From the cell containing the given text, extract its center point as (X, Y) coordinate. 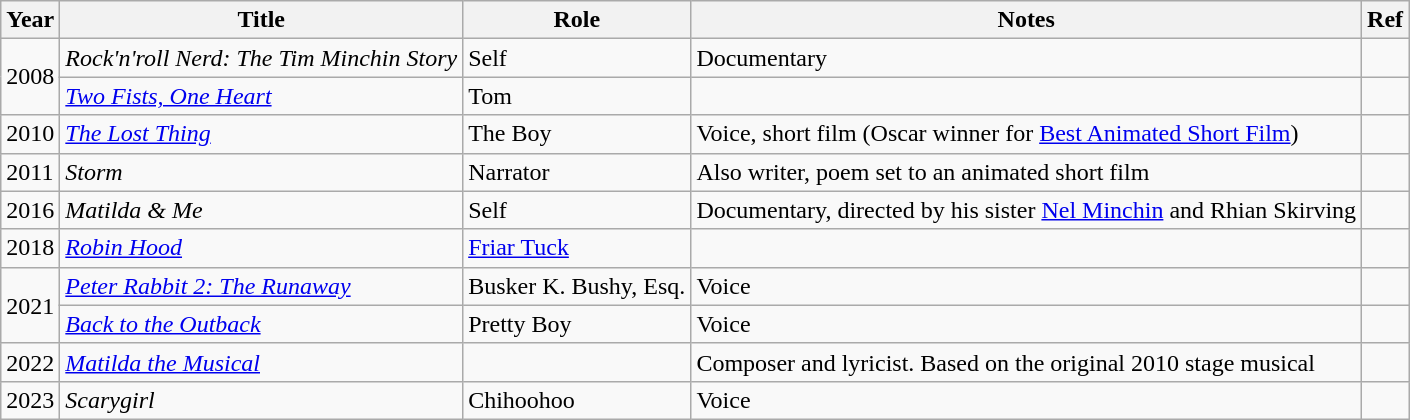
Composer and lyricist. Based on the original 2010 stage musical (1026, 362)
Scarygirl (262, 400)
Chihoohoo (577, 400)
Rock'n'roll Nerd: The Tim Minchin Story (262, 58)
Two Fists, One Heart (262, 96)
Also writer, poem set to an animated short film (1026, 172)
Title (262, 20)
Matilda & Me (262, 210)
Notes (1026, 20)
Tom (577, 96)
2008 (30, 77)
Documentary (1026, 58)
Back to the Outback (262, 324)
Busker K. Bushy, Esq. (577, 286)
2016 (30, 210)
2021 (30, 305)
Documentary, directed by his sister Nel Minchin and Rhian Skirving (1026, 210)
Friar Tuck (577, 248)
Year (30, 20)
2022 (30, 362)
Storm (262, 172)
2010 (30, 134)
2018 (30, 248)
Voice, short film (Oscar winner for Best Animated Short Film) (1026, 134)
Ref (1386, 20)
Narrator (577, 172)
The Lost Thing (262, 134)
2023 (30, 400)
Pretty Boy (577, 324)
Role (577, 20)
Matilda the Musical (262, 362)
Peter Rabbit 2: The Runaway (262, 286)
Robin Hood (262, 248)
The Boy (577, 134)
2011 (30, 172)
